Output the (X, Y) coordinate of the center of the cell containing the given text.  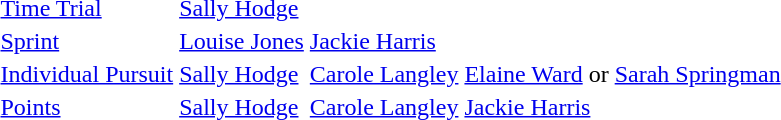
Sally Hodge (242, 74)
Jackie Harris (384, 41)
Carole Langley (384, 74)
Louise Jones (242, 41)
